Determine the [X, Y] coordinate at the center of the cell enclosing the given text.  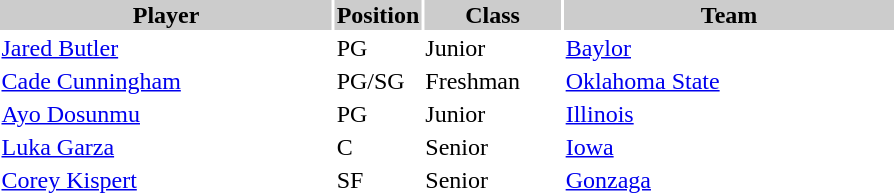
PG/SG [378, 81]
Ayo Dosunmu [166, 114]
Position [378, 15]
Freshman [492, 81]
Illinois [729, 114]
Senior [492, 147]
Luka Garza [166, 147]
Jared Butler [166, 48]
Cade Cunningham [166, 81]
Iowa [729, 147]
Player [166, 15]
Baylor [729, 48]
Class [492, 15]
C [378, 147]
Team [729, 15]
Oklahoma State [729, 81]
